Find where the given text appears and provide that cell's center as (x, y) coordinate. 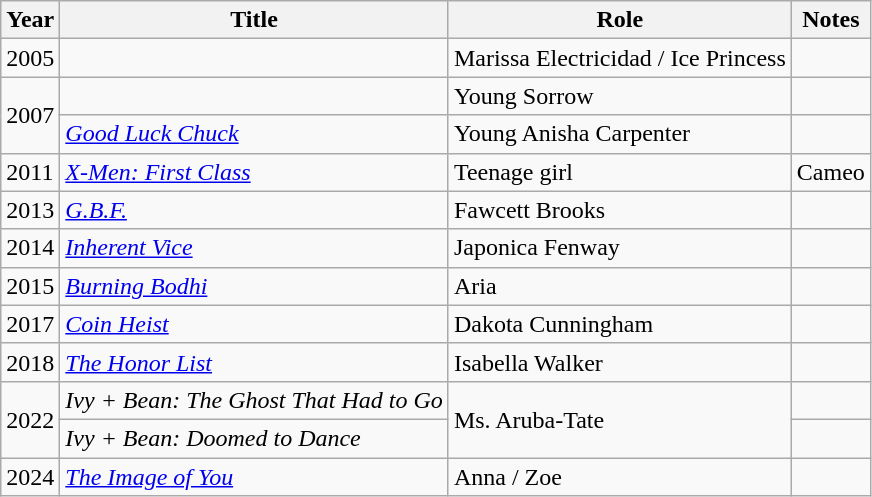
Title (254, 20)
2018 (30, 362)
Isabella Walker (620, 362)
Young Anisha Carpenter (620, 134)
The Honor List (254, 362)
Ivy + Bean: Doomed to Dance (254, 438)
Fawcett Brooks (620, 210)
2017 (30, 324)
2005 (30, 58)
Year (30, 20)
Japonica Fenway (620, 248)
2007 (30, 115)
Aria (620, 286)
2013 (30, 210)
Coin Heist (254, 324)
Role (620, 20)
Marissa Electricidad / Ice Princess (620, 58)
Burning Bodhi (254, 286)
Dakota Cunningham (620, 324)
2022 (30, 419)
Ivy + Bean: The Ghost That Had to Go (254, 400)
Anna / Zoe (620, 477)
Teenage girl (620, 172)
Ms. Aruba-Tate (620, 419)
Notes (830, 20)
2015 (30, 286)
Inherent Vice (254, 248)
The Image of You (254, 477)
Cameo (830, 172)
Good Luck Chuck (254, 134)
X-Men: First Class (254, 172)
2024 (30, 477)
2014 (30, 248)
G.B.F. (254, 210)
2011 (30, 172)
Young Sorrow (620, 96)
